For the text-containing cell, return its midpoint in [X, Y] coordinate format. 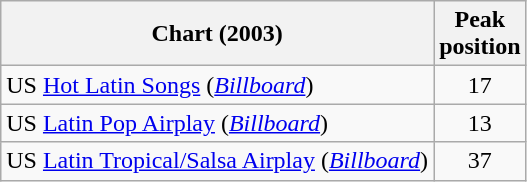
37 [480, 161]
Peakposition [480, 34]
US Latin Pop Airplay (Billboard) [218, 123]
US Hot Latin Songs (Billboard) [218, 85]
17 [480, 85]
US Latin Tropical/Salsa Airplay (Billboard) [218, 161]
13 [480, 123]
Chart (2003) [218, 34]
